Determine the (X, Y) coordinate at the center of the cell enclosing the given text.  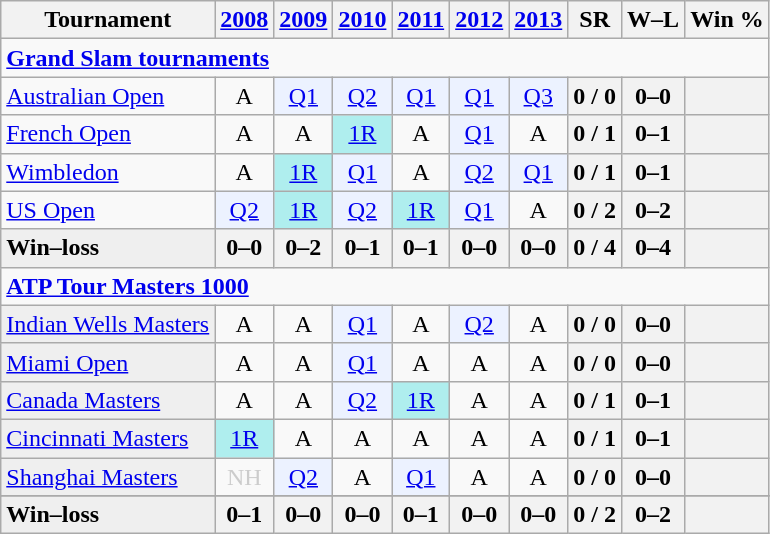
2013 (538, 20)
NH (244, 477)
Win % (728, 20)
ATP Tour Masters 1000 (386, 286)
Grand Slam tournaments (386, 58)
Canada Masters (108, 400)
Indian Wells Masters (108, 324)
Shanghai Masters (108, 477)
2011 (421, 20)
0–4 (654, 248)
0 / 4 (595, 248)
Australian Open (108, 96)
US Open (108, 210)
2012 (480, 20)
SR (595, 20)
Q3 (538, 96)
2009 (304, 20)
Wimbledon (108, 172)
Cincinnati Masters (108, 438)
French Open (108, 134)
W–L (654, 20)
Tournament (108, 20)
Miami Open (108, 362)
2010 (362, 20)
2008 (244, 20)
